From the cell containing the given text, extract its center point as (x, y) coordinate. 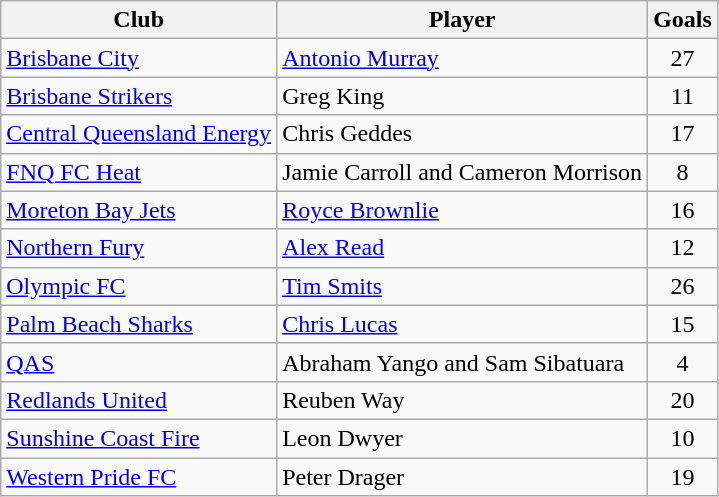
Leon Dwyer (462, 438)
Goals (683, 20)
Royce Brownlie (462, 210)
15 (683, 324)
26 (683, 286)
Reuben Way (462, 400)
QAS (139, 362)
Abraham Yango and Sam Sibatuara (462, 362)
Moreton Bay Jets (139, 210)
Chris Geddes (462, 134)
FNQ FC Heat (139, 172)
4 (683, 362)
20 (683, 400)
Western Pride FC (139, 477)
Club (139, 20)
Brisbane Strikers (139, 96)
Redlands United (139, 400)
12 (683, 248)
Olympic FC (139, 286)
Alex Read (462, 248)
Jamie Carroll and Cameron Morrison (462, 172)
Tim Smits (462, 286)
Palm Beach Sharks (139, 324)
Chris Lucas (462, 324)
10 (683, 438)
Antonio Murray (462, 58)
17 (683, 134)
Central Queensland Energy (139, 134)
Northern Fury (139, 248)
Brisbane City (139, 58)
Greg King (462, 96)
11 (683, 96)
Peter Drager (462, 477)
27 (683, 58)
16 (683, 210)
8 (683, 172)
Player (462, 20)
19 (683, 477)
Sunshine Coast Fire (139, 438)
